Find where the given text appears and provide that cell's center as (X, Y) coordinate. 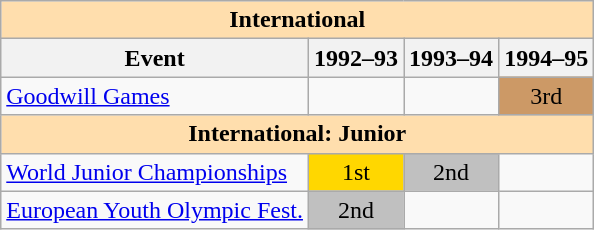
1993–94 (452, 58)
1992–93 (356, 58)
1st (356, 172)
International (298, 20)
Event (155, 58)
World Junior Championships (155, 172)
European Youth Olympic Fest. (155, 210)
Goodwill Games (155, 96)
3rd (546, 96)
1994–95 (546, 58)
International: Junior (298, 134)
